Scan for the cell matching the given text and deliver its [X, Y] coordinate at center. 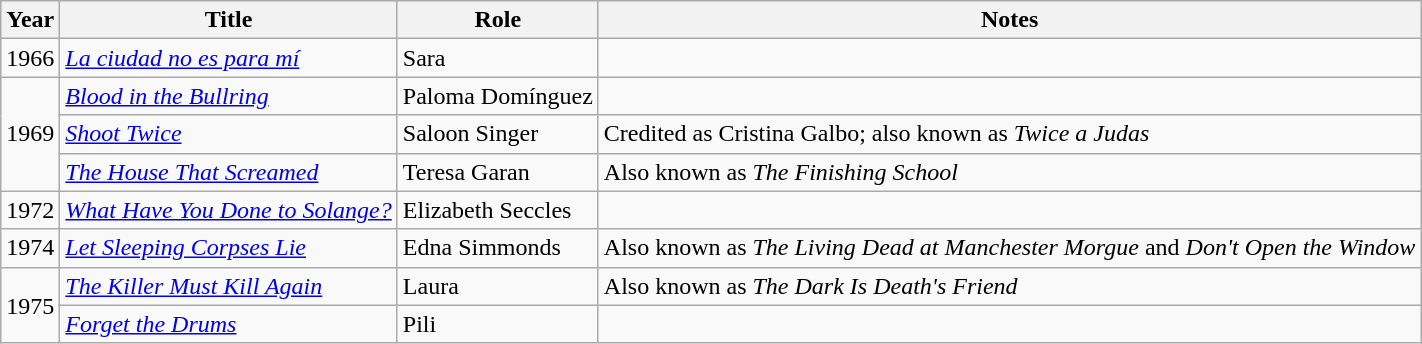
1969 [30, 134]
What Have You Done to Solange? [228, 210]
Pili [498, 324]
Notes [1010, 20]
Sara [498, 58]
Also known as The Dark Is Death's Friend [1010, 286]
Also known as The Living Dead at Manchester Morgue and Don't Open the Window [1010, 248]
1972 [30, 210]
Let Sleeping Corpses Lie [228, 248]
Also known as The Finishing School [1010, 172]
1966 [30, 58]
Title [228, 20]
La ciudad no es para mí [228, 58]
The House That Screamed [228, 172]
Paloma Domínguez [498, 96]
Elizabeth Seccles [498, 210]
1975 [30, 305]
Year [30, 20]
Forget the Drums [228, 324]
Edna Simmonds [498, 248]
Credited as Cristina Galbo; also known as Twice a Judas [1010, 134]
1974 [30, 248]
Saloon Singer [498, 134]
Role [498, 20]
Laura [498, 286]
Blood in the Bullring [228, 96]
Shoot Twice [228, 134]
The Killer Must Kill Again [228, 286]
Teresa Garan [498, 172]
